Locate the cell with the specified text and output its (X, Y) center coordinate. 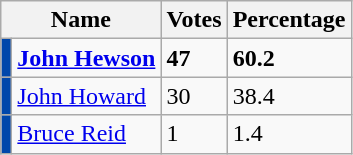
1 (194, 134)
38.4 (289, 96)
47 (194, 58)
60.2 (289, 58)
John Hewson (86, 58)
30 (194, 96)
Bruce Reid (86, 134)
1.4 (289, 134)
Name (81, 20)
Percentage (289, 20)
John Howard (86, 96)
Votes (194, 20)
